Identify which cell holds the provided text, then report its [X, Y] central coordinate. 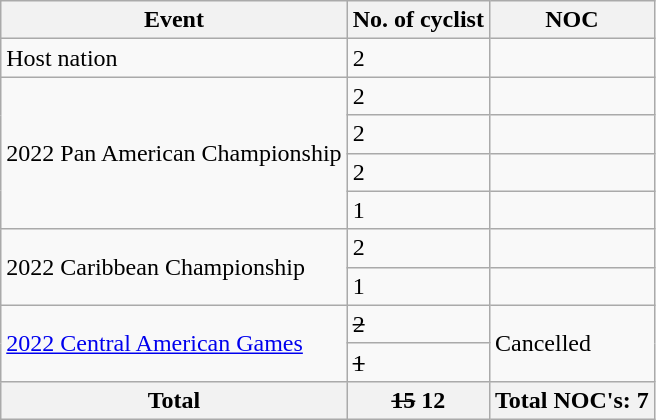
Total [174, 400]
NOC [572, 20]
Event [174, 20]
2022 Caribbean Championship [174, 267]
Host nation [174, 58]
Cancelled [572, 343]
2022 Central American Games [174, 343]
15 12 [418, 400]
2022 Pan American Championship [174, 153]
Total NOC's: 7 [572, 400]
No. of cyclist [418, 20]
